Output the [X, Y] coordinate of the center of the cell containing the given text.  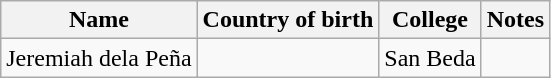
College [430, 20]
Name [99, 20]
Country of birth [288, 20]
Notes [515, 20]
San Beda [430, 58]
Jeremiah dela Peña [99, 58]
